From the cell containing the given text, extract its center point as (x, y) coordinate. 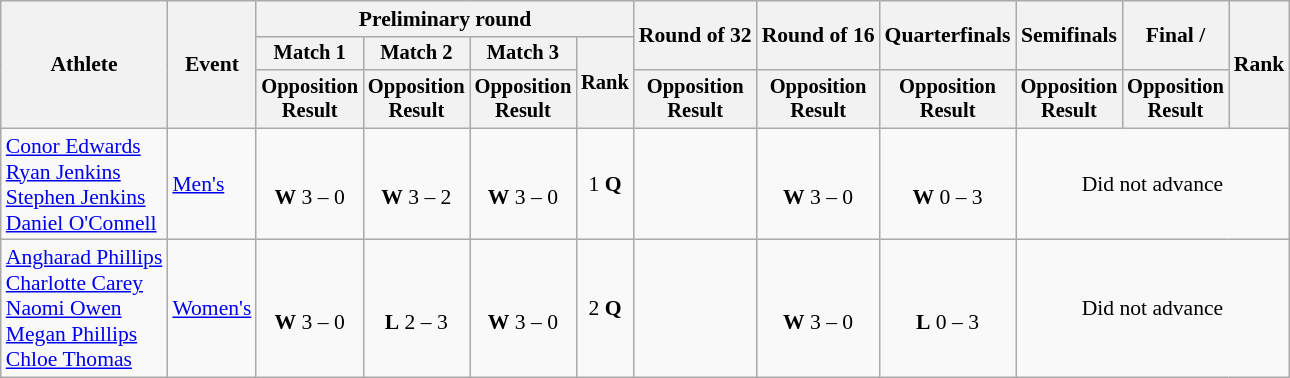
Quarterfinals (948, 36)
Angharad PhillipsCharlotte CareyNaomi OwenMegan PhillipsChloe Thomas (84, 309)
Semifinals (1070, 36)
Women's (212, 309)
L 2 – 3 (416, 309)
Athlete (84, 64)
2 Q (605, 309)
L 0 – 3 (948, 309)
Event (212, 64)
W 3 – 2 (416, 184)
W 0 – 3 (948, 184)
Match 1 (310, 54)
Final / (1176, 36)
Men's (212, 184)
Match 3 (524, 54)
Round of 16 (818, 36)
Conor EdwardsRyan JenkinsStephen JenkinsDaniel O'Connell (84, 184)
1 Q (605, 184)
Preliminary round (444, 19)
Round of 32 (696, 36)
Match 2 (416, 54)
